Return (x, y) of the center of cell containing provided text 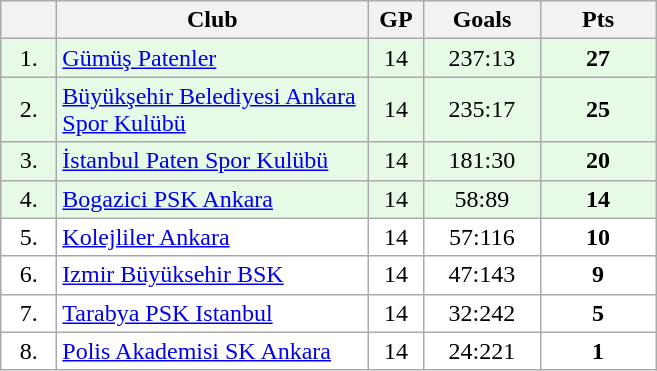
1. (29, 58)
Gümüş Patenler (212, 58)
58:89 (482, 199)
Polis Akademisi SK Ankara (212, 351)
4. (29, 199)
Pts (598, 20)
8. (29, 351)
20 (598, 161)
57:116 (482, 237)
5. (29, 237)
47:143 (482, 275)
Büyükşehir Belediyesi Ankara Spor Kulübü (212, 110)
9 (598, 275)
GP (396, 20)
Club (212, 20)
10 (598, 237)
235:17 (482, 110)
25 (598, 110)
1 (598, 351)
İstanbul Paten Spor Kulübü (212, 161)
181:30 (482, 161)
27 (598, 58)
6. (29, 275)
Kolejliler Ankara (212, 237)
32:242 (482, 313)
237:13 (482, 58)
Tarabya PSK Istanbul (212, 313)
Bogazici PSK Ankara (212, 199)
24:221 (482, 351)
2. (29, 110)
7. (29, 313)
Izmir Büyüksehir BSK (212, 275)
3. (29, 161)
Goals (482, 20)
5 (598, 313)
